Locate the cell with the specified text and output its [X, Y] center coordinate. 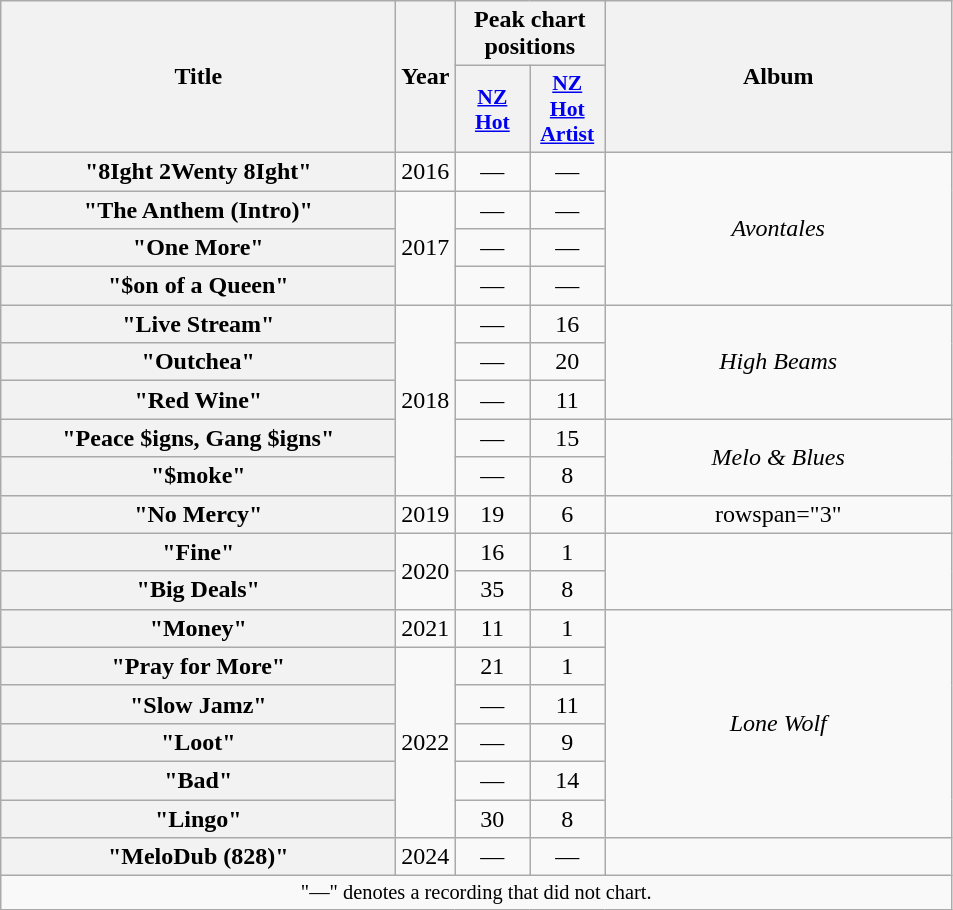
"8Ight 2Wenty 8Ight" [198, 171]
"Pray for More" [198, 666]
"Big Deals" [198, 590]
2024 [426, 857]
9 [568, 742]
"No Mercy" [198, 514]
Lone Wolf [778, 723]
Album [778, 77]
"Outchea" [198, 362]
"Peace $igns, Gang $igns" [198, 438]
14 [568, 780]
"Lingo" [198, 819]
Avontales [778, 228]
High Beams [778, 362]
2018 [426, 400]
35 [492, 590]
"The Anthem (Intro)" [198, 209]
"Fine" [198, 552]
Melo & Blues [778, 457]
NZHotArtist [568, 110]
"Money" [198, 628]
"Red Wine" [198, 400]
"Loot" [198, 742]
Year [426, 77]
30 [492, 819]
"Slow Jamz" [198, 704]
Peak chart positions [530, 34]
"—" denotes a recording that did not chart. [476, 893]
2020 [426, 571]
15 [568, 438]
"Bad" [198, 780]
"One More" [198, 248]
rowspan="3" [778, 514]
2021 [426, 628]
"$moke" [198, 476]
Title [198, 77]
NZHot [492, 110]
20 [568, 362]
"MeloDub (828)" [198, 857]
2022 [426, 742]
"$on of a Queen" [198, 286]
2017 [426, 247]
2016 [426, 171]
"Live Stream" [198, 324]
21 [492, 666]
2019 [426, 514]
19 [492, 514]
6 [568, 514]
